For the text-containing cell, return its midpoint in (x, y) coordinate format. 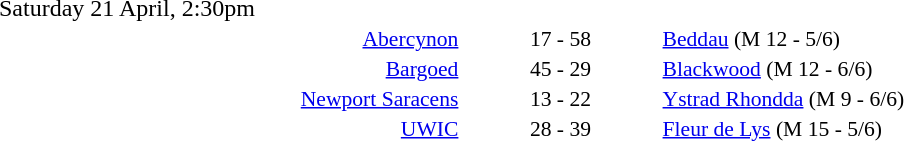
45 - 29 (560, 68)
17 - 58 (560, 38)
13 - 22 (560, 98)
